Detect which cell encompasses the target text, then output its [X, Y] center coordinate. 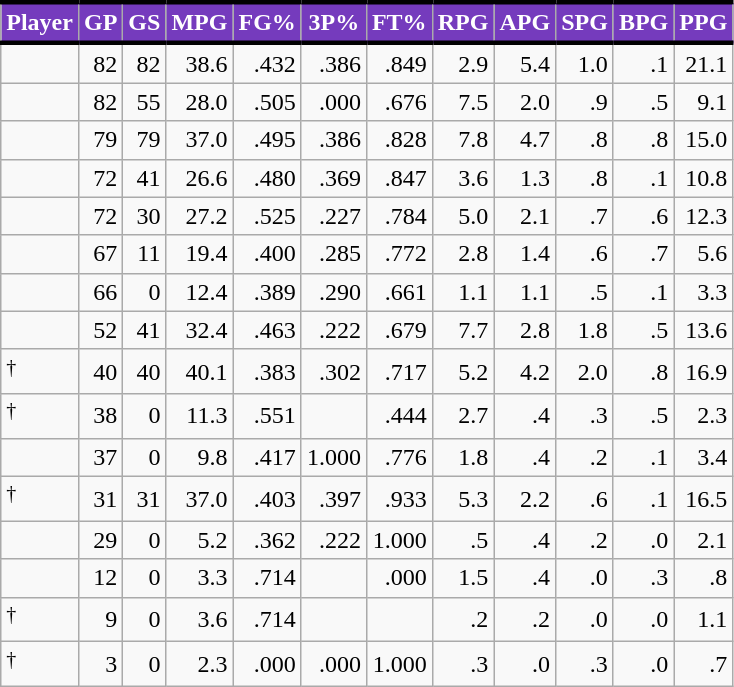
.383 [267, 372]
3P% [334, 22]
2.7 [463, 416]
.9 [585, 102]
4.2 [525, 372]
2.2 [525, 498]
5.3 [463, 498]
.389 [267, 292]
.505 [267, 102]
9 [100, 620]
16.5 [704, 498]
.784 [399, 216]
38 [100, 416]
10.8 [704, 178]
.772 [399, 254]
32.4 [200, 330]
PPG [704, 22]
.551 [267, 416]
1.0 [585, 63]
.679 [399, 330]
40.1 [200, 372]
Player [40, 22]
5.4 [525, 63]
.676 [399, 102]
5.0 [463, 216]
1.4 [525, 254]
.397 [334, 498]
12.4 [200, 292]
FT% [399, 22]
12.3 [704, 216]
.227 [334, 216]
BPG [643, 22]
.776 [399, 457]
4.7 [525, 140]
27.2 [200, 216]
.369 [334, 178]
.828 [399, 140]
7.5 [463, 102]
.480 [267, 178]
26.6 [200, 178]
2.9 [463, 63]
38.6 [200, 63]
.495 [267, 140]
FG% [267, 22]
.302 [334, 372]
21.1 [704, 63]
.525 [267, 216]
.362 [267, 540]
SPG [585, 22]
7.8 [463, 140]
55 [144, 102]
.717 [399, 372]
RPG [463, 22]
.400 [267, 254]
9.1 [704, 102]
.933 [399, 498]
30 [144, 216]
3 [100, 664]
7.7 [463, 330]
.285 [334, 254]
29 [100, 540]
16.9 [704, 372]
37 [100, 457]
12 [100, 578]
.432 [267, 63]
13.6 [704, 330]
.847 [399, 178]
.463 [267, 330]
MPG [200, 22]
.849 [399, 63]
.444 [399, 416]
1.3 [525, 178]
APG [525, 22]
28.0 [200, 102]
.417 [267, 457]
GS [144, 22]
67 [100, 254]
19.4 [200, 254]
5.6 [704, 254]
9.8 [200, 457]
.661 [399, 292]
52 [100, 330]
15.0 [704, 140]
66 [100, 292]
1.5 [463, 578]
3.4 [704, 457]
11 [144, 254]
GP [100, 22]
11.3 [200, 416]
.403 [267, 498]
.290 [334, 292]
